Find where the given text appears and provide that cell's center as [X, Y] coordinate. 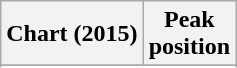
Peak position [189, 34]
Chart (2015) [72, 34]
